Return [x, y] of the center of cell containing provided text 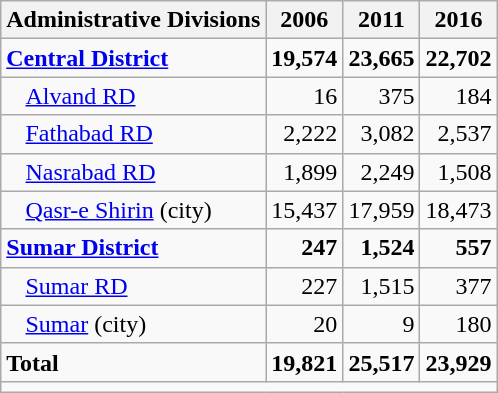
2006 [304, 20]
Sumar RD [134, 286]
Central District [134, 58]
377 [458, 286]
247 [304, 248]
Total [134, 362]
19,574 [304, 58]
2,222 [304, 134]
2,537 [458, 134]
17,959 [382, 210]
Fathabad RD [134, 134]
9 [382, 324]
25,517 [382, 362]
1,524 [382, 248]
19,821 [304, 362]
16 [304, 96]
2,249 [382, 172]
Sumar District [134, 248]
184 [458, 96]
557 [458, 248]
375 [382, 96]
180 [458, 324]
18,473 [458, 210]
Sumar (city) [134, 324]
23,665 [382, 58]
2016 [458, 20]
1,899 [304, 172]
2011 [382, 20]
Qasr-e Shirin (city) [134, 210]
3,082 [382, 134]
227 [304, 286]
Administrative Divisions [134, 20]
1,508 [458, 172]
15,437 [304, 210]
23,929 [458, 362]
Alvand RD [134, 96]
1,515 [382, 286]
22,702 [458, 58]
20 [304, 324]
Nasrabad RD [134, 172]
